Extract the (X, Y) coordinate from the center of the cell holding the provided text.  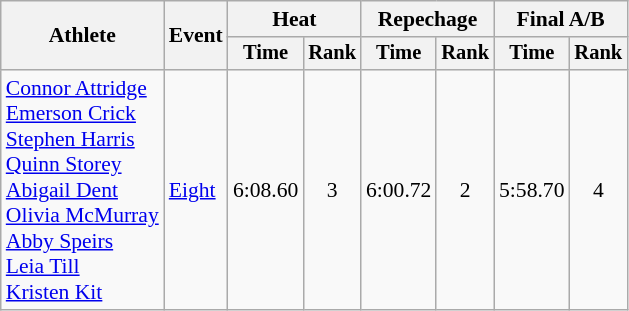
Event (196, 36)
5:58.70 (532, 190)
Connor AttridgeEmerson CrickStephen HarrisQuinn StoreyAbigail DentOlivia McMurrayAbby SpeirsLeia TillKristen Kit (82, 190)
Final A/B (560, 19)
Heat (294, 19)
Repechage (428, 19)
4 (599, 190)
2 (465, 190)
Eight (196, 190)
6:08.60 (266, 190)
6:00.72 (398, 190)
3 (332, 190)
Athlete (82, 36)
